Search for the cell housing the specified text and yield its (x, y) center coordinate. 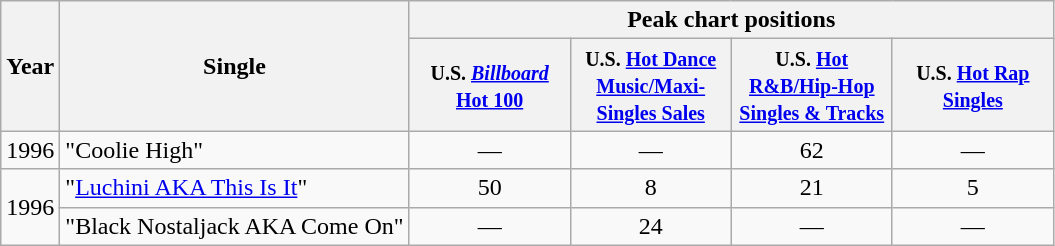
8 (650, 188)
U.S. Hot Dance Music/Maxi-Singles Sales (650, 85)
U.S. Hot R&B/Hip-Hop Singles & Tracks (812, 85)
Single (234, 66)
Peak chart positions (731, 20)
50 (490, 188)
Year (30, 66)
U.S. Hot Rap Singles (972, 85)
62 (812, 150)
24 (650, 226)
U.S. Billboard Hot 100 (490, 85)
21 (812, 188)
"Coolie High" (234, 150)
5 (972, 188)
"Black Nostaljack AKA Come On" (234, 226)
"Luchini AKA This Is It" (234, 188)
